Identify which cell holds the provided text, then report its (X, Y) central coordinate. 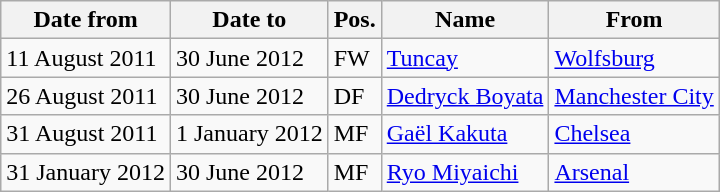
1 January 2012 (249, 134)
31 August 2011 (86, 134)
Dedryck Boyata (465, 96)
Wolfsburg (634, 58)
Ryo Miyaichi (465, 172)
DF (354, 96)
From (634, 20)
Name (465, 20)
Manchester City (634, 96)
Date from (86, 20)
Chelsea (634, 134)
Tuncay (465, 58)
Pos. (354, 20)
11 August 2011 (86, 58)
Arsenal (634, 172)
26 August 2011 (86, 96)
31 January 2012 (86, 172)
Gaël Kakuta (465, 134)
Date to (249, 20)
FW (354, 58)
